Search for the cell housing the specified text and yield its [x, y] center coordinate. 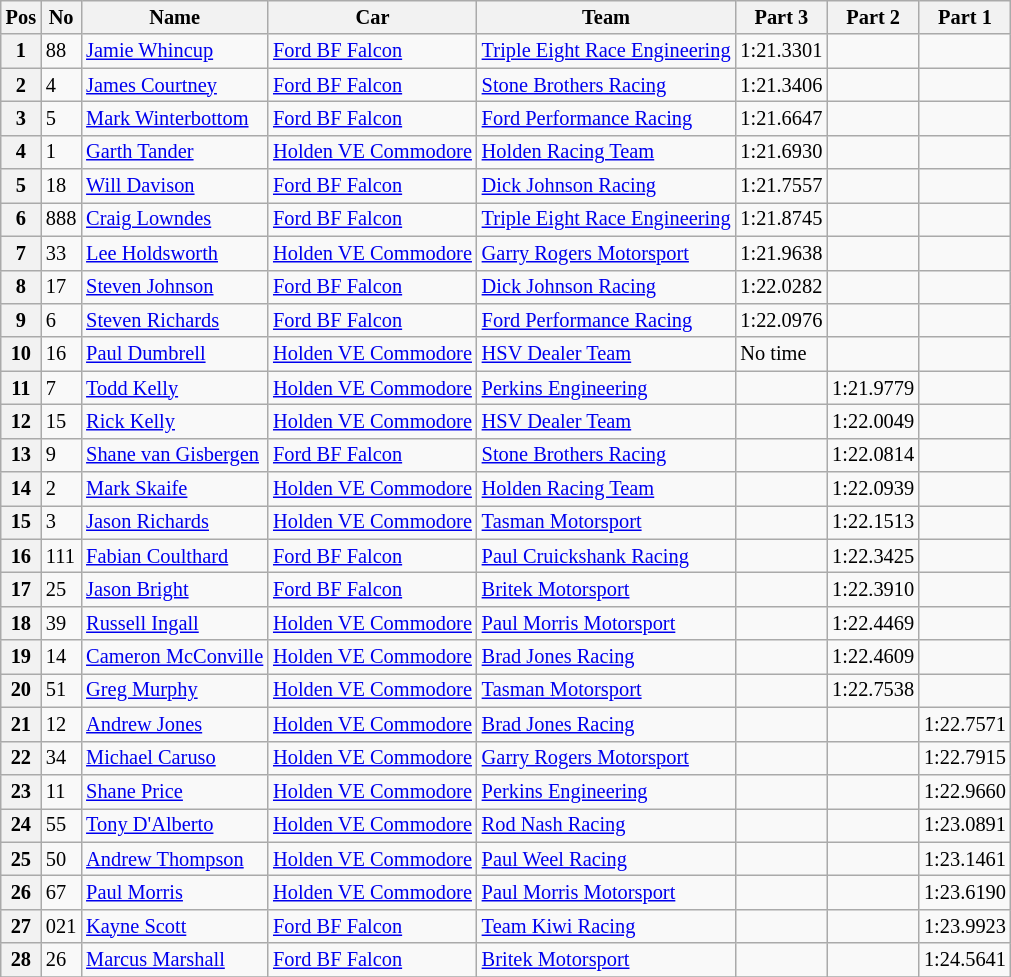
Team [606, 17]
Steven Johnson [174, 287]
021 [61, 926]
23 [21, 791]
1:24.5641 [965, 960]
Will Davison [174, 186]
Jason Richards [174, 522]
Rod Nash Racing [606, 825]
Mark Skaife [174, 489]
55 [61, 825]
Fabian Coulthard [174, 556]
Mark Winterbottom [174, 118]
1:21.6647 [781, 118]
Paul Dumbrell [174, 354]
1:22.4469 [873, 623]
1:21.9779 [873, 388]
Craig Lowndes [174, 219]
Paul Cruickshank Racing [606, 556]
1:22.7571 [965, 724]
10 [21, 354]
1:21.6930 [781, 152]
Name [174, 17]
20 [21, 690]
22 [21, 758]
1:21.7557 [781, 186]
34 [61, 758]
1:22.7538 [873, 690]
No time [781, 354]
1:22.3910 [873, 589]
33 [61, 253]
Shane Price [174, 791]
1:21.3301 [781, 51]
28 [21, 960]
Part 3 [781, 17]
111 [61, 556]
1:22.7915 [965, 758]
James Courtney [174, 85]
1:21.9638 [781, 253]
19 [21, 657]
1:22.9660 [965, 791]
Paul Weel Racing [606, 859]
No [61, 17]
Part 1 [965, 17]
888 [61, 219]
Garth Tander [174, 152]
1:22.4609 [873, 657]
Todd Kelly [174, 388]
Greg Murphy [174, 690]
39 [61, 623]
Shane van Gisbergen [174, 455]
1:22.0939 [873, 489]
1:22.0814 [873, 455]
51 [61, 690]
Kayne Scott [174, 926]
1:21.8745 [781, 219]
Paul Morris [174, 892]
1:22.1513 [873, 522]
Marcus Marshall [174, 960]
Team Kiwi Racing [606, 926]
Andrew Jones [174, 724]
1:23.1461 [965, 859]
Cameron McConville [174, 657]
Pos [21, 17]
Steven Richards [174, 320]
1:22.0976 [781, 320]
Andrew Thompson [174, 859]
1:22.0049 [873, 421]
Tony D'Alberto [174, 825]
1:23.6190 [965, 892]
1:22.0282 [781, 287]
88 [61, 51]
Jason Bright [174, 589]
67 [61, 892]
8 [21, 287]
13 [21, 455]
Rick Kelly [174, 421]
Car [372, 17]
1:23.0891 [965, 825]
1:22.3425 [873, 556]
50 [61, 859]
21 [21, 724]
27 [21, 926]
Part 2 [873, 17]
Michael Caruso [174, 758]
1:23.9923 [965, 926]
Russell Ingall [174, 623]
24 [21, 825]
1:21.3406 [781, 85]
Lee Holdsworth [174, 253]
Jamie Whincup [174, 51]
